Return (X, Y) of the center of cell containing provided text 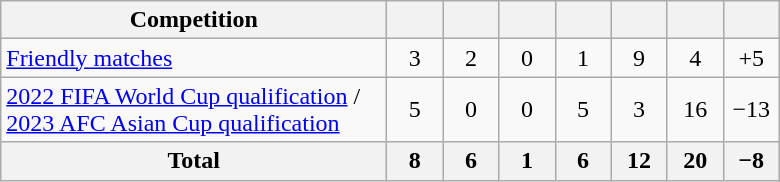
2 (471, 58)
−8 (751, 161)
16 (695, 110)
+5 (751, 58)
2022 FIFA World Cup qualification / 2023 AFC Asian Cup qualification (194, 110)
12 (639, 161)
20 (695, 161)
Competition (194, 20)
Total (194, 161)
9 (639, 58)
−13 (751, 110)
Friendly matches (194, 58)
4 (695, 58)
8 (415, 161)
